Locate the cell with the specified text and output its [x, y] center coordinate. 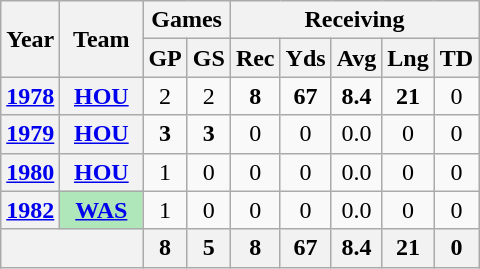
WAS [102, 210]
1978 [30, 96]
Games [186, 20]
1979 [30, 134]
1982 [30, 210]
1980 [30, 172]
Rec [255, 58]
5 [208, 248]
Lng [408, 58]
Team [102, 39]
GP [165, 58]
GS [208, 58]
TD [456, 58]
Avg [356, 58]
Receiving [354, 20]
Yds [306, 58]
Year [30, 39]
